Return [X, Y] of the center of cell containing provided text 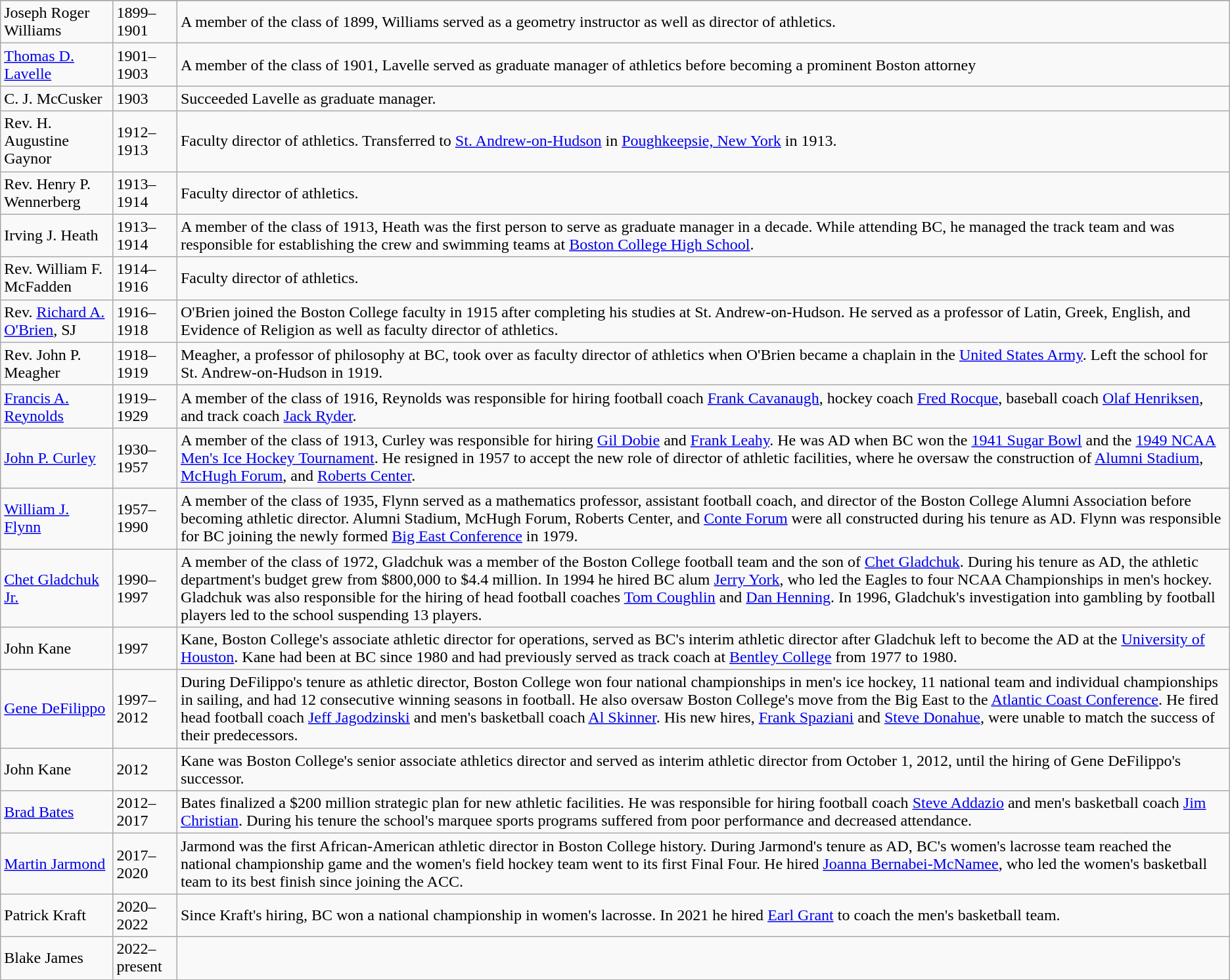
1957–1990 [145, 518]
Francis A. Reynolds [57, 406]
A member of the class of 1899, Williams served as a geometry instructor as well as director of athletics. [703, 22]
Thomas D. Lavelle [57, 64]
Chet Gladchuk Jr. [57, 589]
A member of the class of 1901, Lavelle served as graduate manager of athletics before becoming a prominent Boston attorney [703, 64]
Rev. Richard A. O'Brien, SJ [57, 321]
1997 [145, 649]
1997–2012 [145, 709]
1899–1901 [145, 22]
1916–1918 [145, 321]
1919–1929 [145, 406]
2020–2022 [145, 916]
Irving J. Heath [57, 235]
John P. Curley [57, 458]
2012 [145, 770]
1930–1957 [145, 458]
Rev. William F. McFadden [57, 278]
Gene DeFilippo [57, 709]
Rev. John P. Meagher [57, 364]
1912–1913 [145, 141]
1990–1997 [145, 589]
Succeeded Lavelle as graduate manager. [703, 99]
1914–1916 [145, 278]
Joseph Roger Williams [57, 22]
Faculty director of athletics. Transferred to St. Andrew-on-Hudson in Poughkeepsie, New York in 1913. [703, 141]
Rev. H. Augustine Gaynor [57, 141]
Martin Jarmond [57, 864]
1901–1903 [145, 64]
Blake James [57, 958]
Brad Bates [57, 812]
C. J. McCusker [57, 99]
2017–2020 [145, 864]
Rev. Henry P. Wennerberg [57, 193]
Patrick Kraft [57, 916]
Since Kraft's hiring, BC won a national championship in women's lacrosse. In 2021 he hired Earl Grant to coach the men's basketball team. [703, 916]
2022–present [145, 958]
1903 [145, 99]
William J. Flynn [57, 518]
2012–2017 [145, 812]
1918–1919 [145, 364]
